Search for the cell housing the specified text and yield its [x, y] center coordinate. 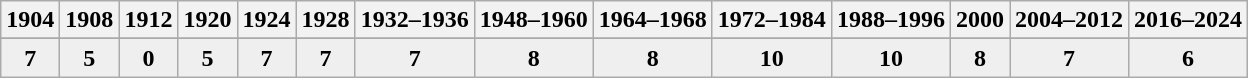
6 [1188, 58]
1904 [30, 20]
1932–1936 [414, 20]
1972–1984 [772, 20]
1912 [148, 20]
1948–1960 [534, 20]
1988–1996 [890, 20]
1928 [326, 20]
2016–2024 [1188, 20]
1924 [266, 20]
1920 [208, 20]
2004–2012 [1070, 20]
0 [148, 58]
1964–1968 [652, 20]
1908 [90, 20]
2000 [980, 20]
